From the cell containing the given text, extract its center point as (x, y) coordinate. 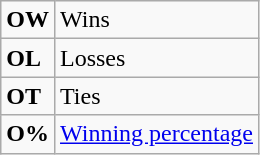
OW (28, 20)
Losses (156, 58)
OT (28, 96)
OL (28, 58)
Ties (156, 96)
Wins (156, 20)
Winning percentage (156, 134)
O% (28, 134)
